Capture the cell that displays the provided text and extract its (x, y) central coordinate. 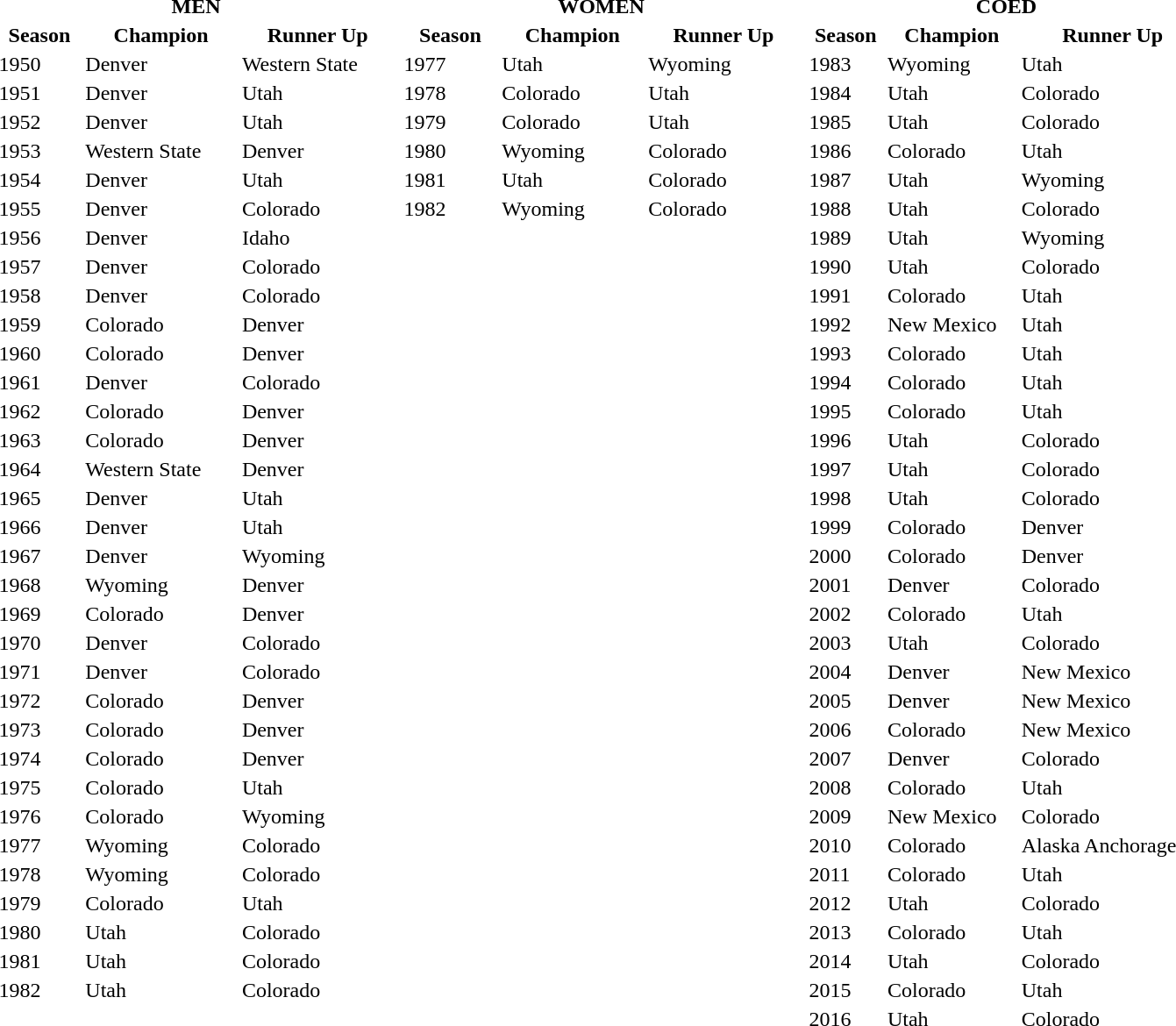
2010 (845, 845)
1990 (845, 267)
1997 (845, 469)
1984 (845, 93)
1981 (451, 180)
1979 (451, 122)
1992 (845, 324)
Idaho (317, 238)
1995 (845, 411)
1996 (845, 440)
2002 (845, 614)
2015 (845, 990)
2011 (845, 874)
1978 (451, 93)
2006 (845, 730)
2005 (845, 701)
2004 (845, 672)
2000 (845, 556)
1985 (845, 122)
1987 (845, 180)
2013 (845, 932)
1993 (845, 353)
1998 (845, 498)
1991 (845, 296)
1999 (845, 527)
1983 (845, 64)
1988 (845, 209)
2007 (845, 759)
2003 (845, 643)
1982 (451, 209)
1986 (845, 151)
1989 (845, 238)
1977 (451, 64)
2014 (845, 961)
1994 (845, 382)
2012 (845, 903)
1980 (451, 151)
2008 (845, 787)
2009 (845, 816)
2001 (845, 585)
